Extract the (x, y) coordinate from the center of the cell holding the provided text.  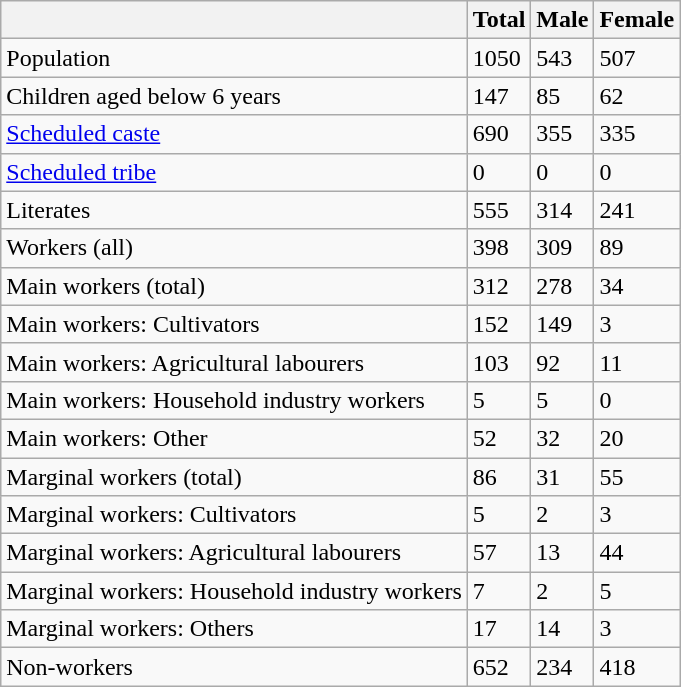
Marginal workers: Agricultural labourers (234, 553)
312 (499, 286)
314 (562, 210)
278 (562, 286)
Children aged below 6 years (234, 96)
555 (499, 210)
Population (234, 58)
543 (562, 58)
234 (562, 667)
Main workers: Agricultural labourers (234, 362)
32 (562, 438)
Non-workers (234, 667)
Main workers: Cultivators (234, 324)
Main workers (total) (234, 286)
11 (637, 362)
335 (637, 134)
Marginal workers: Others (234, 629)
57 (499, 553)
Main workers: Other (234, 438)
Literates (234, 210)
147 (499, 96)
355 (562, 134)
103 (499, 362)
17 (499, 629)
52 (499, 438)
Female (637, 20)
92 (562, 362)
31 (562, 477)
44 (637, 553)
Marginal workers (total) (234, 477)
14 (562, 629)
55 (637, 477)
20 (637, 438)
Marginal workers: Household industry workers (234, 591)
152 (499, 324)
85 (562, 96)
62 (637, 96)
309 (562, 248)
Marginal workers: Cultivators (234, 515)
34 (637, 286)
Scheduled tribe (234, 172)
Scheduled caste (234, 134)
1050 (499, 58)
86 (499, 477)
690 (499, 134)
Main workers: Household industry workers (234, 400)
241 (637, 210)
Male (562, 20)
Workers (all) (234, 248)
398 (499, 248)
89 (637, 248)
7 (499, 591)
652 (499, 667)
418 (637, 667)
149 (562, 324)
Total (499, 20)
507 (637, 58)
13 (562, 553)
